Search for the cell housing the specified text and yield its [x, y] center coordinate. 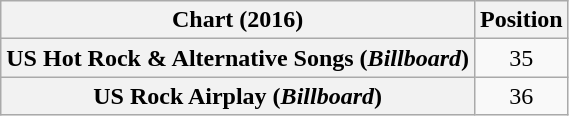
Chart (2016) [238, 20]
36 [521, 96]
Position [521, 20]
US Rock Airplay (Billboard) [238, 96]
35 [521, 58]
US Hot Rock & Alternative Songs (Billboard) [238, 58]
